Find where the given text appears and provide that cell's center as (x, y) coordinate. 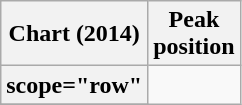
Chart (2014) (74, 34)
scope="row" (74, 85)
Peakposition (194, 34)
